Extract the [x, y] coordinate from the center of the cell holding the provided text.  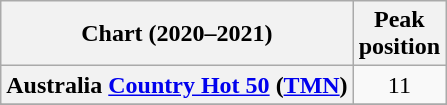
11 [399, 85]
Chart (2020–2021) [177, 34]
Peakposition [399, 34]
Australia Country Hot 50 (TMN) [177, 85]
